For the text-containing cell, return its midpoint in [x, y] coordinate format. 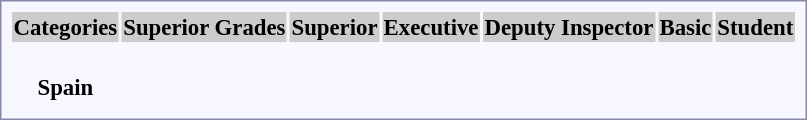
Basic [686, 27]
Spain [66, 74]
Executive [431, 27]
Deputy Inspector [569, 27]
Student [756, 27]
Superior [334, 27]
Superior Grades [204, 27]
Categories [66, 27]
